Find where the given text appears and provide that cell's center as (x, y) coordinate. 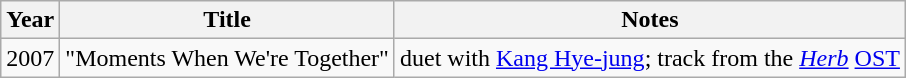
Year (30, 20)
"Moments When We're Together" (228, 58)
Notes (650, 20)
Title (228, 20)
2007 (30, 58)
duet with Kang Hye-jung; track from the Herb OST (650, 58)
